Pinpoint the cell where the given text exists, returning its (x, y) midpoint coordinate. 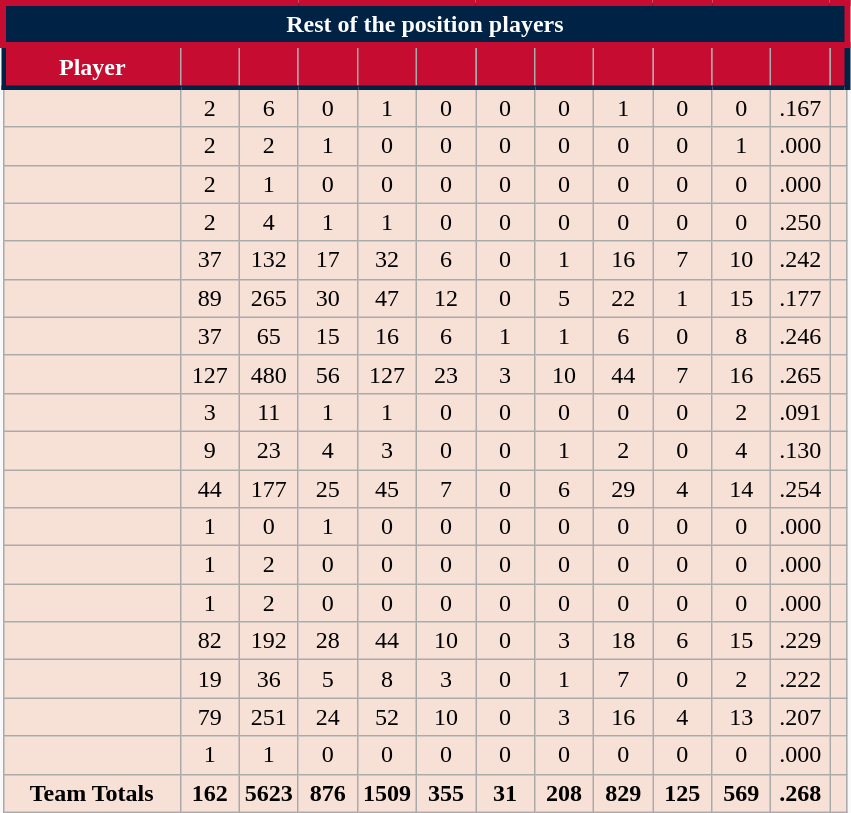
1509 (386, 793)
251 (268, 717)
56 (328, 374)
569 (742, 793)
.222 (800, 679)
9 (210, 450)
52 (386, 717)
45 (386, 489)
132 (268, 260)
.130 (800, 450)
876 (328, 793)
13 (742, 717)
89 (210, 298)
192 (268, 641)
829 (624, 793)
208 (564, 793)
Team Totals (92, 793)
36 (268, 679)
25 (328, 489)
Rest of the position players (425, 24)
79 (210, 717)
265 (268, 298)
.242 (800, 260)
29 (624, 489)
.265 (800, 374)
.254 (800, 489)
18 (624, 641)
125 (682, 793)
177 (268, 489)
30 (328, 298)
.246 (800, 336)
5623 (268, 793)
17 (328, 260)
.268 (800, 793)
28 (328, 641)
24 (328, 717)
.250 (800, 222)
.091 (800, 412)
19 (210, 679)
65 (268, 336)
162 (210, 793)
82 (210, 641)
Player (92, 67)
31 (506, 793)
.207 (800, 717)
12 (446, 298)
47 (386, 298)
11 (268, 412)
14 (742, 489)
355 (446, 793)
.229 (800, 641)
480 (268, 374)
.177 (800, 298)
22 (624, 298)
.167 (800, 107)
32 (386, 260)
